From the cell containing the given text, extract its center point as [X, Y] coordinate. 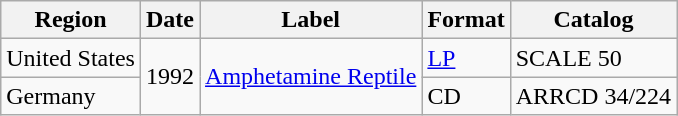
SCALE 50 [593, 58]
Date [170, 20]
1992 [170, 77]
Catalog [593, 20]
Label [311, 20]
Region [71, 20]
CD [466, 96]
LP [466, 58]
Germany [71, 96]
Format [466, 20]
United States [71, 58]
ARRCD 34/224 [593, 96]
Amphetamine Reptile [311, 77]
